Pinpoint the cell where the given text exists, returning its (x, y) midpoint coordinate. 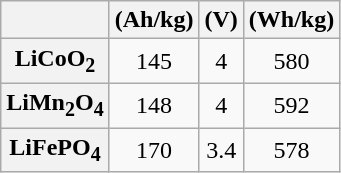
580 (291, 61)
592 (291, 105)
LiCoO2 (55, 61)
(Wh/kg) (291, 20)
170 (154, 150)
148 (154, 105)
LiMn2O4 (55, 105)
LiFePO4 (55, 150)
(Ah/kg) (154, 20)
578 (291, 150)
145 (154, 61)
(V) (221, 20)
3.4 (221, 150)
